Pinpoint the cell where the given text exists, returning its [X, Y] midpoint coordinate. 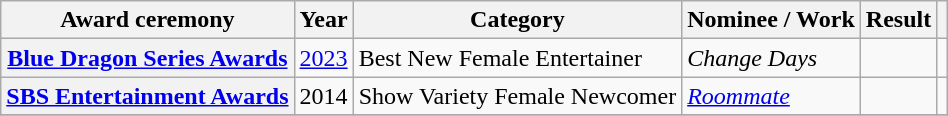
Blue Dragon Series Awards [148, 58]
SBS Entertainment Awards [148, 96]
Show Variety Female Newcomer [518, 96]
Roommate [772, 96]
2023 [324, 58]
Nominee / Work [772, 20]
Year [324, 20]
Result [898, 20]
Category [518, 20]
Change Days [772, 58]
2014 [324, 96]
Award ceremony [148, 20]
Best New Female Entertainer [518, 58]
